Detect which cell encompasses the target text, then output its (x, y) center coordinate. 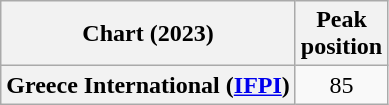
Chart (2023) (148, 34)
85 (341, 85)
Greece International (IFPI) (148, 85)
Peakposition (341, 34)
